Provide the (X, Y) coordinate of the cell's center where the given text is located.  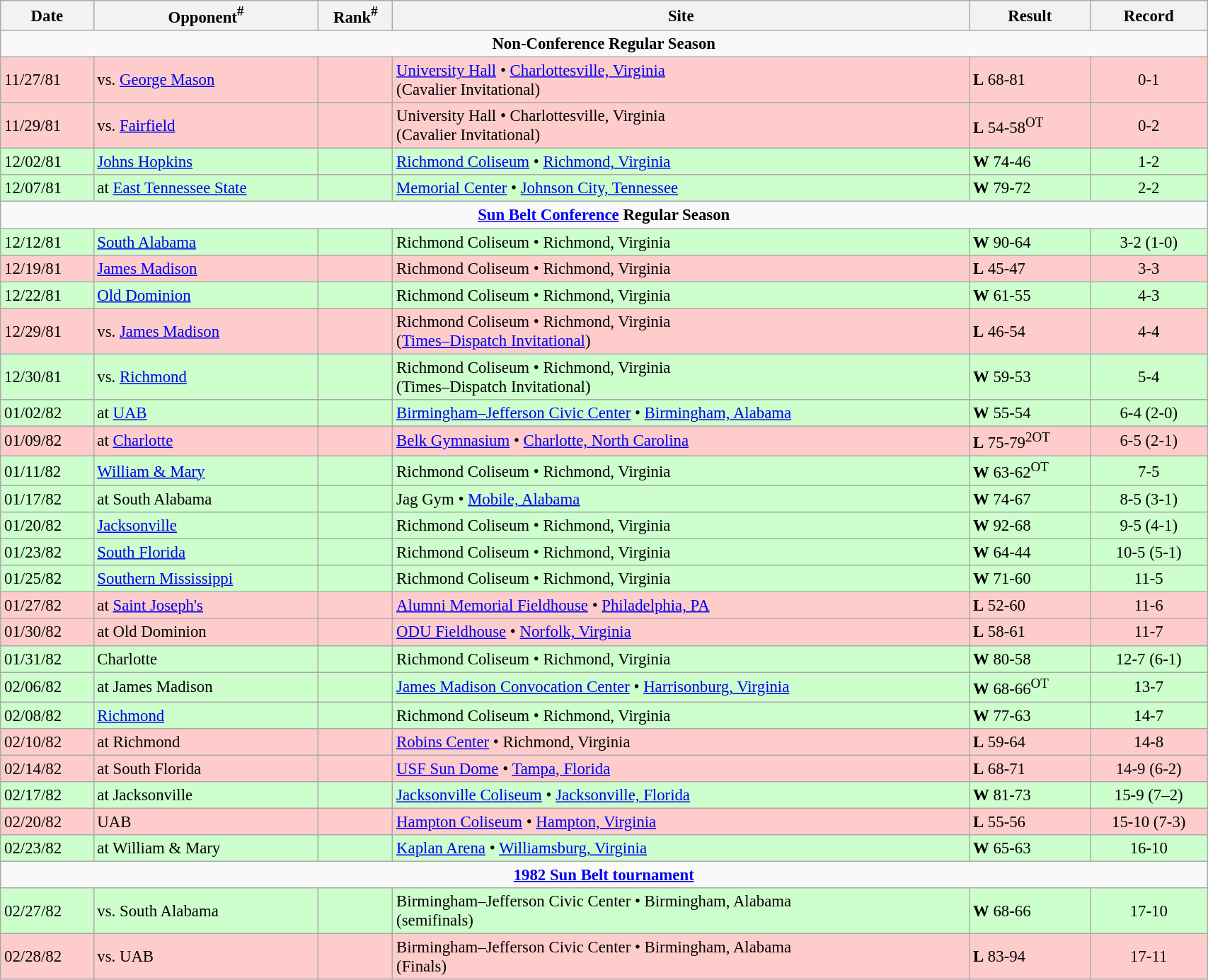
W 77-63 (1030, 715)
11-6 (1149, 606)
Birmingham–Jefferson Civic Center • Birmingham, Alabama(semifinals) (681, 911)
W 80-58 (1030, 659)
Richmond (206, 715)
Record (1149, 16)
02/10/82 (47, 742)
at William & Mary (206, 848)
Belk Gymnasium • Charlotte, North Carolina (681, 441)
01/09/82 (47, 441)
12/19/81 (47, 268)
W 59-53 (1030, 376)
14-8 (1149, 742)
at South Alabama (206, 500)
7-5 (1149, 471)
Southern Mississippi (206, 579)
12-7 (6-1) (1149, 659)
12/22/81 (47, 295)
James Madison (206, 268)
01/17/82 (47, 500)
James Madison Convocation Center • Harrisonburg, Virginia (681, 687)
17-11 (1149, 957)
5-4 (1149, 376)
01/31/82 (47, 659)
Rank# (355, 16)
Result (1030, 16)
W 55-54 (1030, 413)
vs. Richmond (206, 376)
01/23/82 (47, 553)
0-1 (1149, 81)
W 74-46 (1030, 162)
02/20/82 (47, 822)
14-7 (1149, 715)
at Richmond (206, 742)
01/11/82 (47, 471)
02/28/82 (47, 957)
at James Madison (206, 687)
Charlotte (206, 659)
12/02/81 (47, 162)
L 68-81 (1030, 81)
L 45-47 (1030, 268)
11/29/81 (47, 126)
Sun Belt Conference Regular Season (604, 215)
Non-Conference Regular Season (604, 44)
10-5 (5-1) (1149, 553)
12/29/81 (47, 331)
8-5 (3-1) (1149, 500)
1982 Sun Belt tournament (604, 875)
01/27/82 (47, 606)
6-5 (2-1) (1149, 441)
W 90-64 (1030, 242)
Jag Gym • Mobile, Alabama (681, 500)
L 75-792OT (1030, 441)
vs. Fairfield (206, 126)
16-10 (1149, 848)
L 52-60 (1030, 606)
4-3 (1149, 295)
vs. James Madison (206, 331)
Jacksonville Coliseum • Jacksonville, Florida (681, 795)
South Alabama (206, 242)
Opponent# (206, 16)
W 71-60 (1030, 579)
W 64-44 (1030, 553)
3-3 (1149, 268)
W 61-55 (1030, 295)
02/06/82 (47, 687)
12/07/81 (47, 189)
Memorial Center • Johnson City, Tennessee (681, 189)
12/12/81 (47, 242)
13-7 (1149, 687)
vs. South Alabama (206, 911)
Birmingham–Jefferson Civic Center • Birmingham, Alabama (681, 413)
at Charlotte (206, 441)
South Florida (206, 553)
at Old Dominion (206, 633)
at East Tennessee State (206, 189)
Site (681, 16)
17-10 (1149, 911)
Kaplan Arena • Williamsburg, Virginia (681, 848)
15-9 (7–2) (1149, 795)
Birmingham–Jefferson Civic Center • Birmingham, Alabama(Finals) (681, 957)
L 83-94 (1030, 957)
at South Florida (206, 768)
02/08/82 (47, 715)
W 68-66 (1030, 911)
01/25/82 (47, 579)
01/02/82 (47, 413)
W 74-67 (1030, 500)
01/20/82 (47, 526)
Robins Center • Richmond, Virginia (681, 742)
02/23/82 (47, 848)
14-9 (6-2) (1149, 768)
Johns Hopkins (206, 162)
W 92-68 (1030, 526)
UAB (206, 822)
ODU Fieldhouse • Norfolk, Virginia (681, 633)
02/14/82 (47, 768)
L 46-54 (1030, 331)
vs. UAB (206, 957)
11/27/81 (47, 81)
USF Sun Dome • Tampa, Florida (681, 768)
W 81-73 (1030, 795)
L 54-58OT (1030, 126)
W 65-63 (1030, 848)
1-2 (1149, 162)
Hampton Coliseum • Hampton, Virginia (681, 822)
15-10 (7-3) (1149, 822)
01/30/82 (47, 633)
Alumni Memorial Fieldhouse • Philadelphia, PA (681, 606)
4-4 (1149, 331)
11-7 (1149, 633)
W 63-62OT (1030, 471)
William & Mary (206, 471)
12/30/81 (47, 376)
at UAB (206, 413)
L 58-61 (1030, 633)
9-5 (4-1) (1149, 526)
02/27/82 (47, 911)
L 55-56 (1030, 822)
0-2 (1149, 126)
3-2 (1-0) (1149, 242)
Jacksonville (206, 526)
W 68-66OT (1030, 687)
02/17/82 (47, 795)
at Jacksonville (206, 795)
Date (47, 16)
11-5 (1149, 579)
L 68-71 (1030, 768)
L 59-64 (1030, 742)
6-4 (2-0) (1149, 413)
at Saint Joseph's (206, 606)
2-2 (1149, 189)
W 79-72 (1030, 189)
vs. George Mason (206, 81)
Old Dominion (206, 295)
